Find where the given text appears and provide that cell's center as (x, y) coordinate. 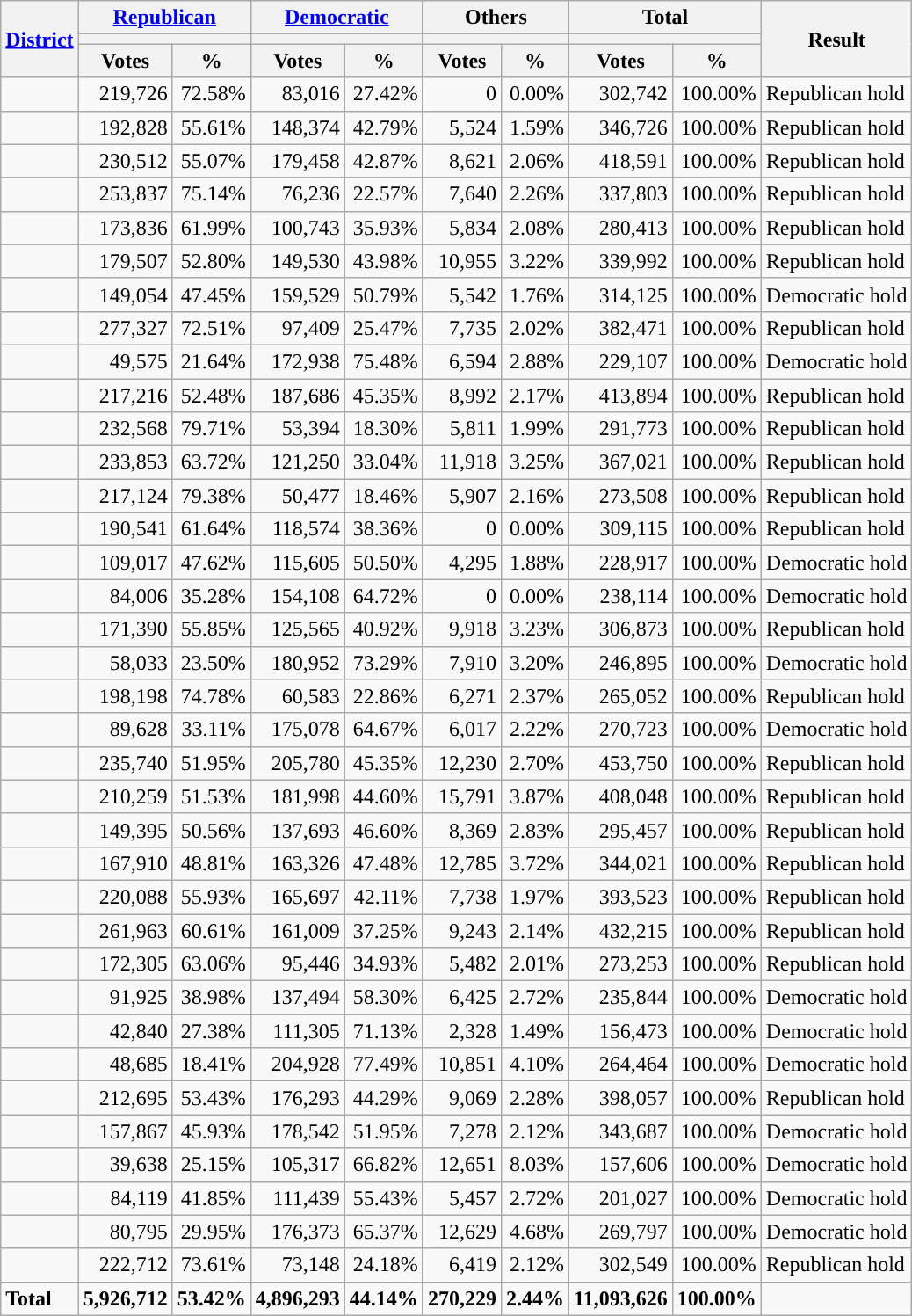
238,114 (620, 596)
204,928 (297, 1065)
84,119 (125, 1198)
Others (496, 18)
295,457 (620, 830)
2.17% (534, 395)
314,125 (620, 294)
125,565 (297, 629)
3.25% (534, 462)
Result (836, 39)
230,512 (125, 161)
1.99% (534, 429)
District (40, 39)
65.37% (383, 1232)
41.85% (211, 1198)
181,998 (297, 796)
149,395 (125, 830)
109,017 (125, 563)
253,837 (125, 194)
42.87% (383, 161)
53.43% (211, 1098)
9,243 (462, 931)
8,621 (462, 161)
53,394 (297, 429)
270,229 (462, 1298)
222,712 (125, 1265)
2.02% (534, 328)
8,992 (462, 395)
18.46% (383, 496)
149,530 (297, 261)
43.98% (383, 261)
73,148 (297, 1265)
105,317 (297, 1165)
58,033 (125, 663)
27.42% (383, 94)
235,740 (125, 763)
3.23% (534, 629)
344,021 (620, 863)
72.58% (211, 94)
269,797 (620, 1232)
229,107 (620, 361)
10,955 (462, 261)
2.08% (534, 228)
337,803 (620, 194)
34.93% (383, 964)
Republican (164, 18)
55.93% (211, 897)
40.92% (383, 629)
33.04% (383, 462)
91,925 (125, 998)
180,952 (297, 663)
58.30% (383, 998)
4,295 (462, 563)
55.61% (211, 127)
398,057 (620, 1098)
22.86% (383, 696)
175,078 (297, 730)
47.48% (383, 863)
5,457 (462, 1198)
179,458 (297, 161)
192,828 (125, 127)
37.25% (383, 931)
154,108 (297, 596)
29.95% (211, 1232)
346,726 (620, 127)
77.49% (383, 1065)
172,305 (125, 964)
39,638 (125, 1165)
7,278 (462, 1131)
5,926,712 (125, 1298)
61.99% (211, 228)
55.07% (211, 161)
75.14% (211, 194)
22.57% (383, 194)
64.67% (383, 730)
10,851 (462, 1065)
157,606 (620, 1165)
Democratic (337, 18)
89,628 (125, 730)
9,069 (462, 1098)
2.37% (534, 696)
8.03% (534, 1165)
190,541 (125, 529)
5,542 (462, 294)
3.87% (534, 796)
7,738 (462, 897)
273,253 (620, 964)
44.14% (383, 1298)
97,409 (297, 328)
5,482 (462, 964)
1.59% (534, 127)
2,328 (462, 1031)
273,508 (620, 496)
76,236 (297, 194)
302,549 (620, 1265)
21.64% (211, 361)
6,017 (462, 730)
291,773 (620, 429)
261,963 (125, 931)
5,811 (462, 429)
228,917 (620, 563)
72.51% (211, 328)
220,088 (125, 897)
2.14% (534, 931)
2.22% (534, 730)
280,413 (620, 228)
173,836 (125, 228)
343,687 (620, 1131)
45.93% (211, 1131)
4,896,293 (297, 1298)
339,992 (620, 261)
42.79% (383, 127)
408,048 (620, 796)
52.80% (211, 261)
265,052 (620, 696)
2.70% (534, 763)
55.43% (383, 1198)
198,198 (125, 696)
212,695 (125, 1098)
12,785 (462, 863)
217,124 (125, 496)
2.88% (534, 361)
95,446 (297, 964)
115,605 (297, 563)
48,685 (125, 1065)
8,369 (462, 830)
217,216 (125, 395)
413,894 (620, 395)
47.45% (211, 294)
53.42% (211, 1298)
270,723 (620, 730)
9,918 (462, 629)
66.82% (383, 1165)
47.62% (211, 563)
73.29% (383, 663)
80,795 (125, 1232)
246,895 (620, 663)
111,439 (297, 1198)
79.38% (211, 496)
44.29% (383, 1098)
64.72% (383, 596)
5,834 (462, 228)
63.06% (211, 964)
27.38% (211, 1031)
172,938 (297, 361)
71.13% (383, 1031)
12,629 (462, 1232)
24.18% (383, 1265)
42.11% (383, 897)
201,027 (620, 1198)
4.68% (534, 1232)
52.48% (211, 395)
176,293 (297, 1098)
55.85% (211, 629)
50,477 (297, 496)
382,471 (620, 328)
219,726 (125, 94)
187,686 (297, 395)
156,473 (620, 1031)
235,844 (620, 998)
2.26% (534, 194)
432,215 (620, 931)
49,575 (125, 361)
178,542 (297, 1131)
6,425 (462, 998)
75.48% (383, 361)
4.10% (534, 1065)
149,054 (125, 294)
5,907 (462, 496)
3.20% (534, 663)
25.15% (211, 1165)
2.28% (534, 1098)
264,464 (620, 1065)
1.76% (534, 294)
35.28% (211, 596)
137,494 (297, 998)
35.93% (383, 228)
167,910 (125, 863)
277,327 (125, 328)
7,910 (462, 663)
51.53% (211, 796)
6,419 (462, 1265)
60,583 (297, 696)
3.72% (534, 863)
210,259 (125, 796)
306,873 (620, 629)
163,326 (297, 863)
83,016 (297, 94)
48.81% (211, 863)
38.98% (211, 998)
157,867 (125, 1131)
84,006 (125, 596)
121,250 (297, 462)
118,574 (297, 529)
1.88% (534, 563)
6,594 (462, 361)
63.72% (211, 462)
15,791 (462, 796)
302,742 (620, 94)
176,373 (297, 1232)
50.56% (211, 830)
100,743 (297, 228)
367,021 (620, 462)
12,651 (462, 1165)
33.11% (211, 730)
74.78% (211, 696)
42,840 (125, 1031)
171,390 (125, 629)
2.83% (534, 830)
205,780 (297, 763)
179,507 (125, 261)
25.47% (383, 328)
7,735 (462, 328)
148,374 (297, 127)
2.44% (534, 1298)
6,271 (462, 696)
111,305 (297, 1031)
44.60% (383, 796)
161,009 (297, 931)
3.22% (534, 261)
18.41% (211, 1065)
79.71% (211, 429)
1.97% (534, 897)
393,523 (620, 897)
165,697 (297, 897)
11,918 (462, 462)
2.01% (534, 964)
7,640 (462, 194)
453,750 (620, 763)
159,529 (297, 294)
73.61% (211, 1265)
50.79% (383, 294)
309,115 (620, 529)
38.36% (383, 529)
12,230 (462, 763)
61.64% (211, 529)
1.49% (534, 1031)
11,093,626 (620, 1298)
232,568 (125, 429)
23.50% (211, 663)
46.60% (383, 830)
137,693 (297, 830)
50.50% (383, 563)
2.16% (534, 496)
5,524 (462, 127)
233,853 (125, 462)
418,591 (620, 161)
18.30% (383, 429)
60.61% (211, 931)
2.06% (534, 161)
